Return [X, Y] of the center of cell containing provided text 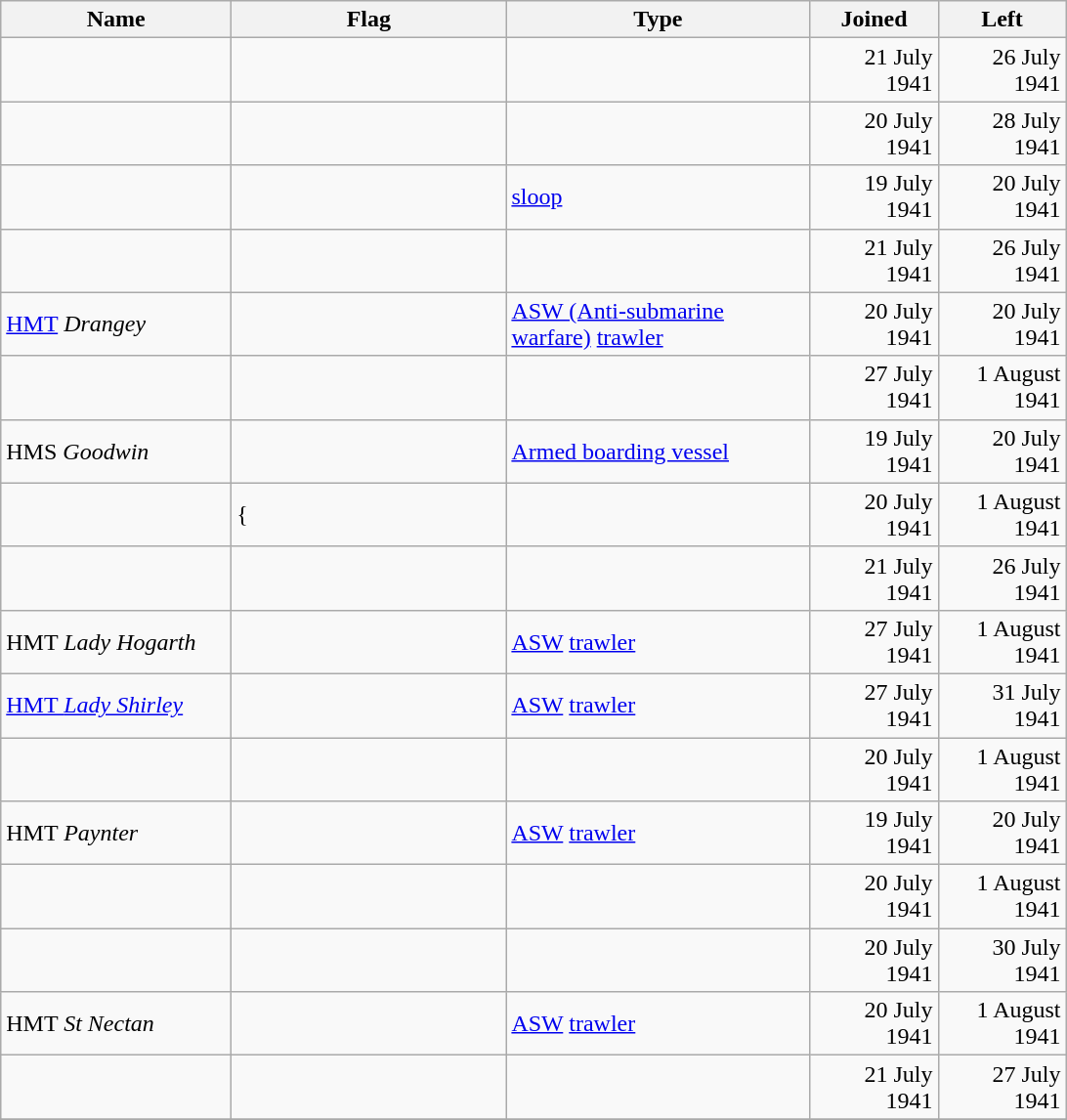
ASW (Anti-submarine warfare) trawler [659, 324]
Name [116, 20]
28 July 1941 [1003, 133]
HMT Paynter [116, 833]
Type [659, 20]
HMT Lady Shirley [116, 706]
HMT St Nectan [116, 1024]
HMT Drangey [116, 324]
HMT Lady Hogarth [116, 641]
Joined [874, 20]
HMS Goodwin [116, 452]
{ [369, 514]
31 July 1941 [1003, 706]
Left [1003, 20]
sloop [659, 197]
Armed boarding vessel [659, 452]
Flag [369, 20]
30 July 1941 [1003, 960]
